Find where the given text appears and provide that cell's center as [x, y] coordinate. 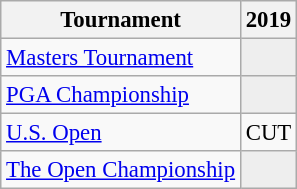
U.S. Open [121, 133]
Tournament [121, 20]
The Open Championship [121, 170]
Masters Tournament [121, 58]
CUT [268, 133]
2019 [268, 20]
PGA Championship [121, 95]
